Provide the (X, Y) coordinate of the cell's center where the given text is located.  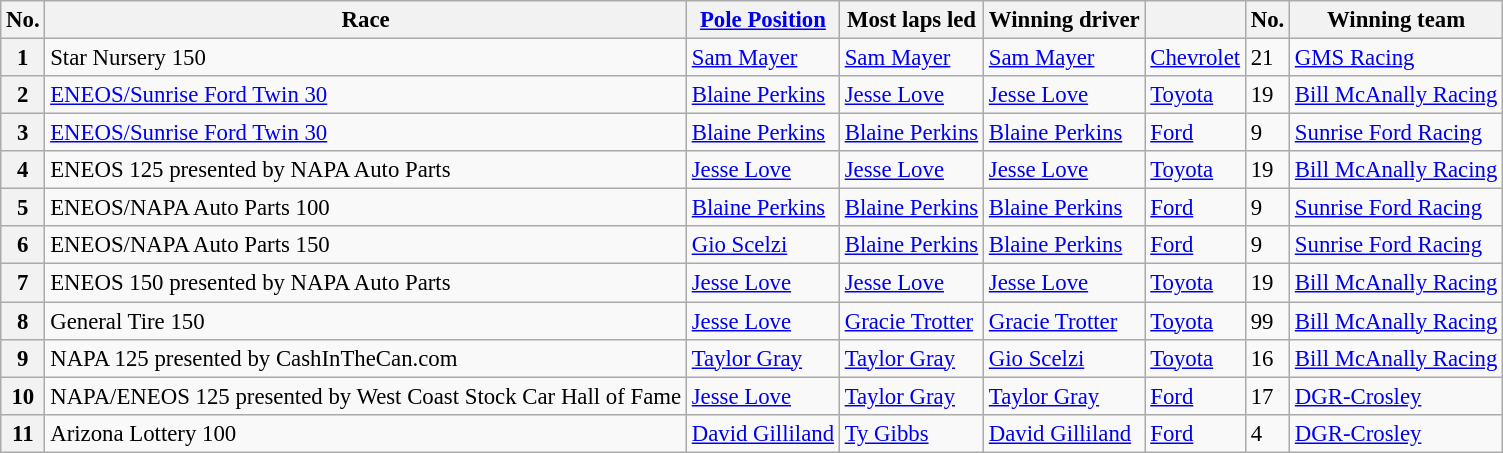
GMS Racing (1396, 58)
1 (23, 58)
6 (23, 245)
10 (23, 396)
21 (1267, 58)
3 (23, 133)
16 (1267, 358)
8 (23, 321)
17 (1267, 396)
Chevrolet (1195, 58)
ENEOS 125 presented by NAPA Auto Parts (366, 170)
5 (23, 208)
ENEOS/NAPA Auto Parts 150 (366, 245)
ENEOS/NAPA Auto Parts 100 (366, 208)
99 (1267, 321)
Star Nursery 150 (366, 58)
7 (23, 283)
ENEOS 150 presented by NAPA Auto Parts (366, 283)
11 (23, 433)
General Tire 150 (366, 321)
2 (23, 95)
Winning driver (1064, 20)
Race (366, 20)
Most laps led (911, 20)
NAPA/ENEOS 125 presented by West Coast Stock Car Hall of Fame (366, 396)
Ty Gibbs (911, 433)
Winning team (1396, 20)
NAPA 125 presented by CashInTheCan.com (366, 358)
Arizona Lottery 100 (366, 433)
Pole Position (762, 20)
